Return the (X, Y) coordinate for the center point of the cell that contains the specified text.  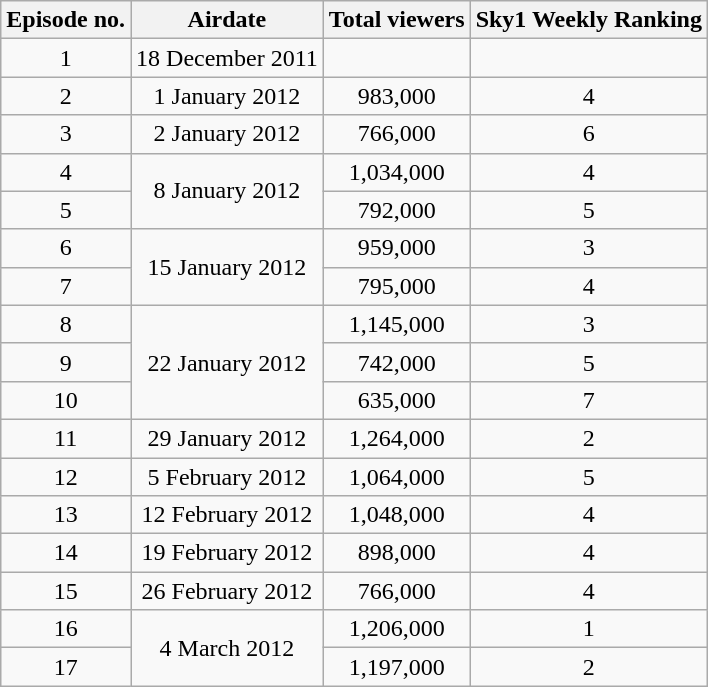
8 (66, 324)
12 (66, 477)
1 January 2012 (228, 96)
19 February 2012 (228, 553)
29 January 2012 (228, 438)
1,145,000 (396, 324)
Airdate (228, 20)
15 January 2012 (228, 267)
792,000 (396, 210)
18 December 2011 (228, 58)
742,000 (396, 362)
1,197,000 (396, 667)
959,000 (396, 248)
5 February 2012 (228, 477)
4 March 2012 (228, 648)
Total viewers (396, 20)
15 (66, 591)
22 January 2012 (228, 362)
898,000 (396, 553)
8 January 2012 (228, 191)
14 (66, 553)
9 (66, 362)
Episode no. (66, 20)
12 February 2012 (228, 515)
983,000 (396, 96)
26 February 2012 (228, 591)
635,000 (396, 400)
10 (66, 400)
16 (66, 629)
17 (66, 667)
13 (66, 515)
1,206,000 (396, 629)
1,034,000 (396, 172)
1,064,000 (396, 477)
11 (66, 438)
795,000 (396, 286)
1,264,000 (396, 438)
1,048,000 (396, 515)
Sky1 Weekly Ranking (588, 20)
2 January 2012 (228, 134)
